Identify which cell holds the provided text, then report its [x, y] central coordinate. 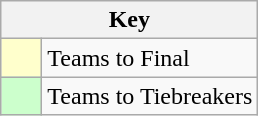
Teams to Final [150, 58]
Teams to Tiebreakers [150, 96]
Key [130, 20]
